Capture the cell that displays the provided text and extract its (x, y) central coordinate. 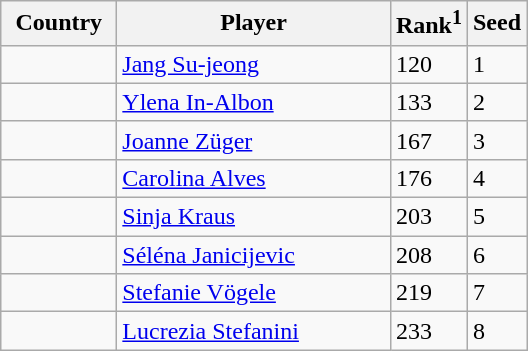
3 (496, 140)
Country (59, 24)
2 (496, 102)
7 (496, 293)
Player (254, 24)
Seed (496, 24)
Lucrezia Stefanini (254, 331)
120 (428, 64)
133 (428, 102)
4 (496, 178)
6 (496, 255)
233 (428, 331)
176 (428, 178)
5 (496, 217)
208 (428, 255)
Séléna Janicijevic (254, 255)
8 (496, 331)
203 (428, 217)
Ylena In-Albon (254, 102)
Stefanie Vögele (254, 293)
219 (428, 293)
Rank1 (428, 24)
Joanne Züger (254, 140)
Jang Su-jeong (254, 64)
Carolina Alves (254, 178)
Sinja Kraus (254, 217)
1 (496, 64)
167 (428, 140)
